Find where the given text appears and provide that cell's center as (X, Y) coordinate. 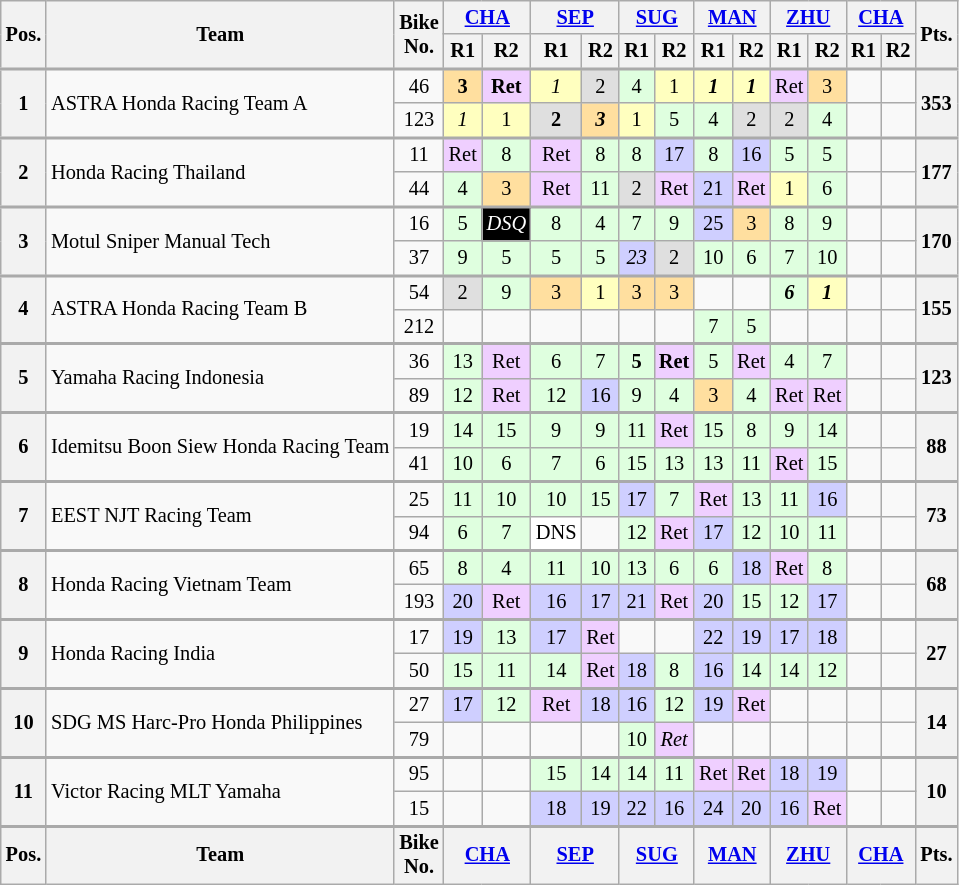
88 (936, 446)
50 (418, 670)
79 (418, 739)
Honda Racing Thailand (220, 172)
DSQ (506, 223)
Honda Racing Vietnam Team (220, 584)
EEST NJT Racing Team (220, 516)
54 (418, 292)
ASTRA Honda Racing Team A (220, 102)
68 (936, 584)
Honda Racing India (220, 654)
Motul Sniper Manual Tech (220, 240)
44 (418, 189)
41 (418, 464)
155 (936, 310)
73 (936, 516)
SDG MS Harc-Pro Honda Philippines (220, 722)
95 (418, 774)
23 (636, 257)
193 (418, 601)
Yamaha Racing Indonesia (220, 378)
94 (418, 533)
177 (936, 172)
DNS (556, 533)
89 (418, 395)
36 (418, 361)
353 (936, 102)
ASTRA Honda Racing Team B (220, 310)
Idemitsu Boon Siew Honda Racing Team (220, 446)
65 (418, 567)
Victor Racing MLT Yamaha (220, 792)
170 (936, 240)
24 (713, 808)
46 (418, 85)
37 (418, 257)
212 (418, 326)
